Search for the cell housing the specified text and yield its [X, Y] center coordinate. 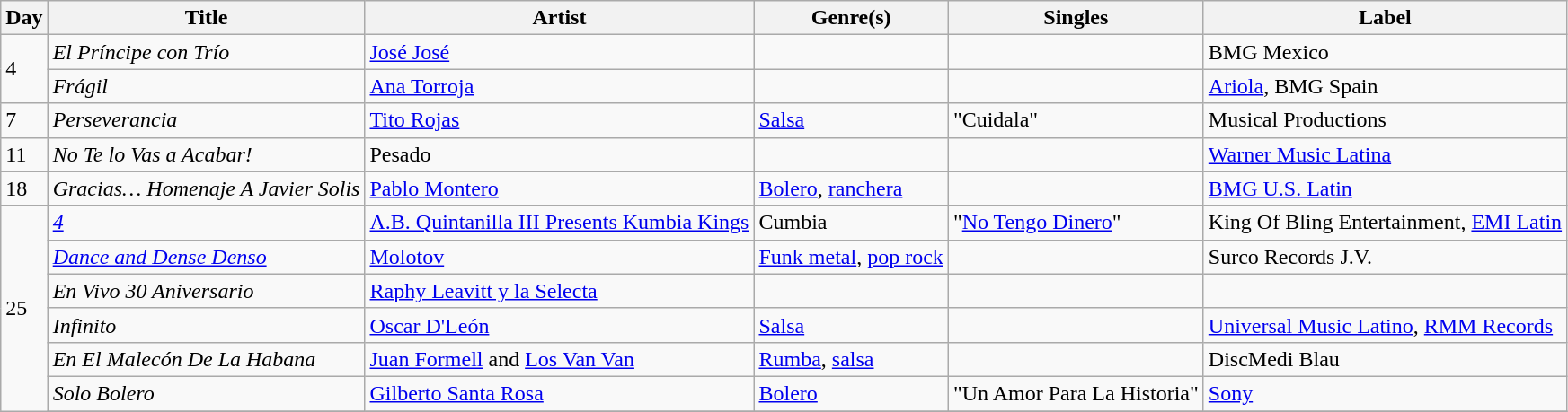
El Príncipe con Trío [207, 52]
Day [24, 18]
18 [24, 188]
"Un Amor Para La Historia" [1076, 393]
Artist [559, 18]
"No Tengo Dinero" [1076, 223]
Cumbia [851, 223]
No Te lo Vas a Acabar! [207, 154]
Warner Music Latina [1385, 154]
Pesado [559, 154]
Solo Bolero [207, 393]
Juan Formell and Los Van Van [559, 359]
Tito Rojas [559, 120]
BMG U.S. Latin [1385, 188]
7 [24, 120]
Gracias… Homenaje A Javier Solis [207, 188]
Sony [1385, 393]
"Cuidala" [1076, 120]
25 [24, 308]
Rumba, salsa [851, 359]
Ana Torroja [559, 86]
11 [24, 154]
José José [559, 52]
Infinito [207, 325]
A.B. Quintanilla III Presents Kumbia Kings [559, 223]
DiscMedi Blau [1385, 359]
Surco Records J.V. [1385, 257]
Oscar D'León [559, 325]
Ariola, BMG Spain [1385, 86]
Frágil [207, 86]
Perseverancia [207, 120]
BMG Mexico [1385, 52]
Title [207, 18]
Raphy Leavitt y la Selecta [559, 291]
Pablo Montero [559, 188]
Musical Productions [1385, 120]
Funk metal, pop rock [851, 257]
Singles [1076, 18]
Bolero [851, 393]
Gilberto Santa Rosa [559, 393]
En El Malecón De La Habana [207, 359]
Label [1385, 18]
Molotov [559, 257]
Bolero, ranchera [851, 188]
King Of Bling Entertainment, EMI Latin [1385, 223]
En Vivo 30 Aniversario [207, 291]
Universal Music Latino, RMM Records [1385, 325]
Genre(s) [851, 18]
Dance and Dense Denso [207, 257]
